Output the (X, Y) coordinate of the center of the cell containing the given text.  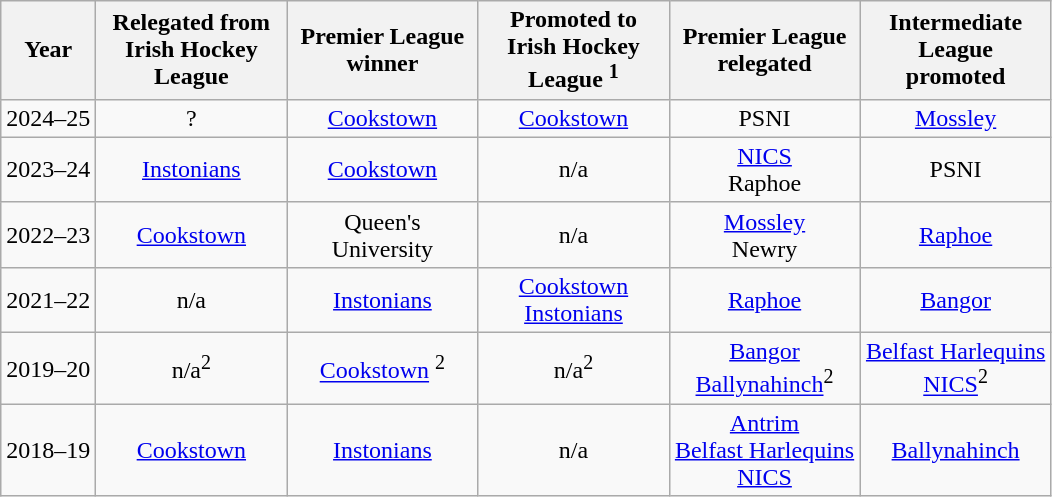
CookstownInstonians (574, 300)
2024–25 (48, 118)
Relegated from Irish Hockey League (192, 50)
Bangor (956, 300)
? (192, 118)
2018–19 (48, 450)
Ballynahinch (956, 450)
AntrimBelfast HarlequinsNICS (764, 450)
BangorBallynahinch2 (764, 369)
NICSRaphoe (764, 170)
Queen's University (382, 234)
MossleyNewry (764, 234)
Premier League relegated (764, 50)
Mossley (956, 118)
2023–24 (48, 170)
2022–23 (48, 234)
Promoted to Irish Hockey League 1 (574, 50)
Year (48, 50)
2021–22 (48, 300)
Cookstown 2 (382, 369)
2019–20 (48, 369)
Belfast HarlequinsNICS2 (956, 369)
Premier League winner (382, 50)
Intermediate League promoted (956, 50)
